Find where the given text appears and provide that cell's center as (x, y) coordinate. 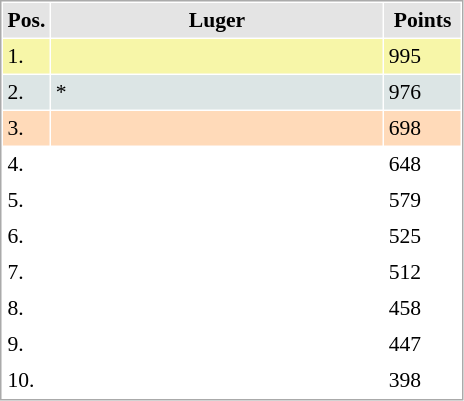
9. (26, 344)
458 (422, 308)
698 (422, 128)
Pos. (26, 20)
398 (422, 380)
648 (422, 164)
7. (26, 272)
4. (26, 164)
976 (422, 92)
1. (26, 56)
995 (422, 56)
10. (26, 380)
5. (26, 200)
3. (26, 128)
Points (422, 20)
* (217, 92)
525 (422, 236)
579 (422, 200)
8. (26, 308)
Luger (217, 20)
6. (26, 236)
447 (422, 344)
512 (422, 272)
2. (26, 92)
